Scan for the cell matching the given text and deliver its [X, Y] coordinate at center. 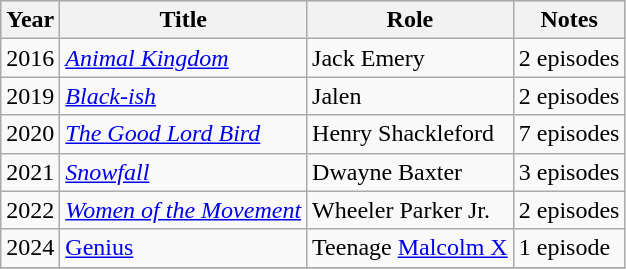
Jack Emery [410, 58]
Jalen [410, 96]
2020 [30, 134]
Wheeler Parker Jr. [410, 210]
Animal Kingdom [184, 58]
1 episode [569, 248]
Henry Shackleford [410, 134]
Genius [184, 248]
7 episodes [569, 134]
3 episodes [569, 172]
2022 [30, 210]
2019 [30, 96]
2021 [30, 172]
Dwayne Baxter [410, 172]
The Good Lord Bird [184, 134]
Notes [569, 20]
Women of the Movement [184, 210]
2016 [30, 58]
2024 [30, 248]
Black-ish [184, 96]
Snowfall [184, 172]
Teenage Malcolm X [410, 248]
Year [30, 20]
Role [410, 20]
Title [184, 20]
